Output the [X, Y] coordinate of the center of the cell containing the given text.  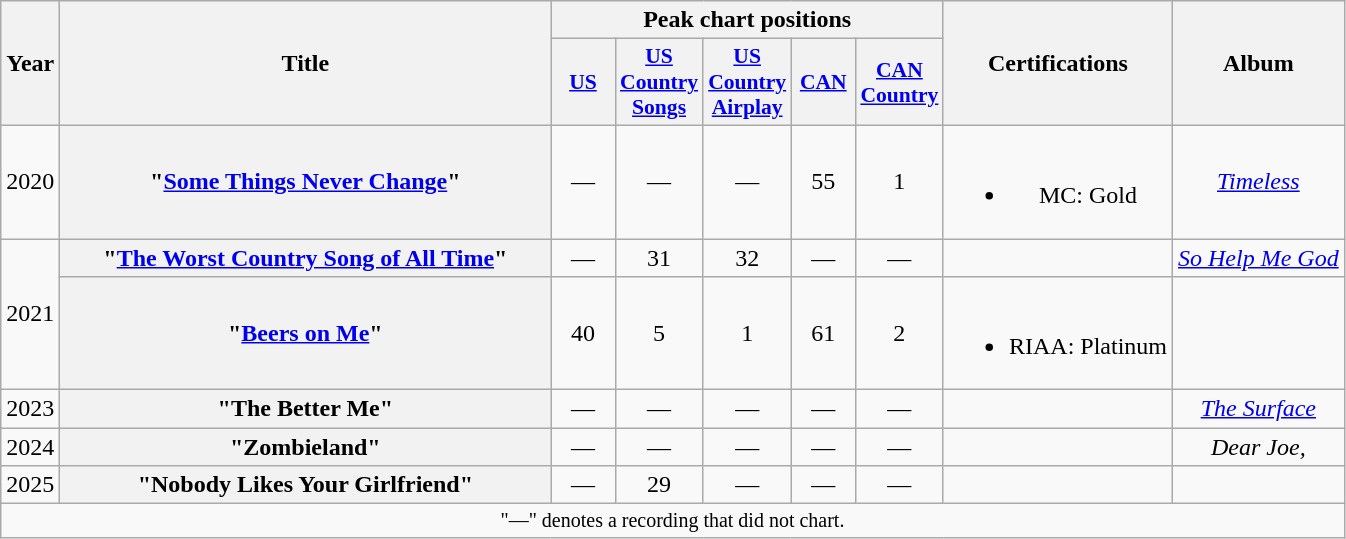
29 [659, 485]
"The Better Me" [306, 409]
Dear Joe, [1259, 447]
Timeless [1259, 182]
Year [30, 64]
"Zombieland" [306, 447]
2025 [30, 485]
Title [306, 64]
US [583, 82]
The Surface [1259, 409]
31 [659, 257]
2023 [30, 409]
40 [583, 334]
CAN Country [899, 82]
2020 [30, 182]
"Beers on Me" [306, 334]
CAN [823, 82]
US Country Songs [659, 82]
55 [823, 182]
Peak chart positions [748, 20]
2 [899, 334]
2021 [30, 314]
RIAA: Platinum [1058, 334]
5 [659, 334]
Certifications [1058, 64]
32 [747, 257]
MC: Gold [1058, 182]
"The Worst Country Song of All Time" [306, 257]
Album [1259, 64]
So Help Me God [1259, 257]
"Nobody Likes Your Girlfriend" [306, 485]
"—" denotes a recording that did not chart. [672, 520]
US Country Airplay [747, 82]
2024 [30, 447]
61 [823, 334]
"Some Things Never Change" [306, 182]
